Capture the cell that displays the provided text and extract its [x, y] central coordinate. 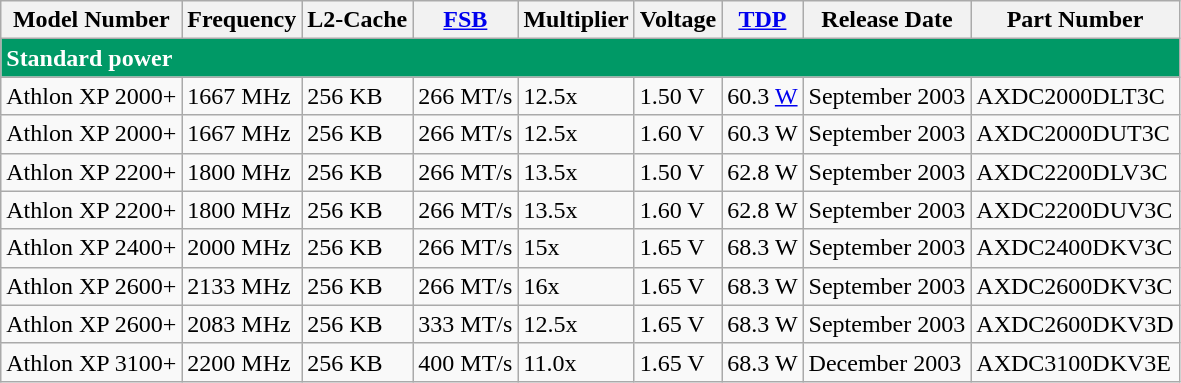
AXDC2000DUT3C [1075, 134]
11.0x [576, 362]
L2-Cache [358, 20]
AXDC2600DKV3D [1075, 324]
AXDC2600DKV3C [1075, 286]
AXDC2200DLV3C [1075, 172]
FSB [466, 20]
Part Number [1075, 20]
Frequency [242, 20]
Model Number [92, 20]
2200 MHz [242, 362]
15x [576, 248]
Athlon XP 3100+ [92, 362]
400 MT/s [466, 362]
AXDC2000DLT3C [1075, 96]
AXDC3100DKV3E [1075, 362]
2083 MHz [242, 324]
Voltage [678, 20]
Release Date [887, 20]
16x [576, 286]
AXDC2200DUV3C [1075, 210]
Athlon XP 2400+ [92, 248]
AXDC2400DKV3C [1075, 248]
2000 MHz [242, 248]
Multiplier [576, 20]
2133 MHz [242, 286]
333 MT/s [466, 324]
December 2003 [887, 362]
TDP [762, 20]
Standard power [590, 58]
